Return the [X, Y] coordinate for the center point of the cell that contains the specified text.  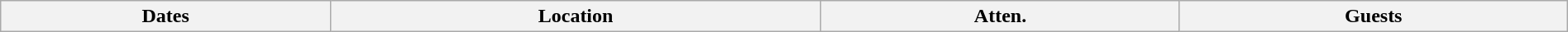
Dates [165, 16]
Guests [1373, 16]
Location [576, 16]
Atten. [1001, 16]
